Capture the cell that displays the provided text and extract its [X, Y] central coordinate. 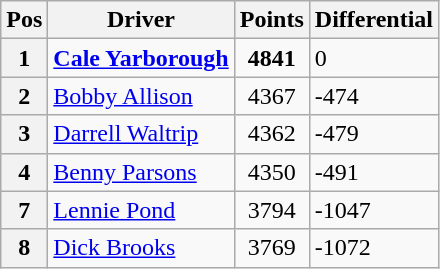
-1047 [374, 210]
0 [374, 58]
Points [272, 20]
3 [24, 134]
2 [24, 96]
4350 [272, 172]
8 [24, 248]
3769 [272, 248]
-474 [374, 96]
-491 [374, 172]
Differential [374, 20]
4841 [272, 58]
Benny Parsons [141, 172]
Driver [141, 20]
4 [24, 172]
7 [24, 210]
Bobby Allison [141, 96]
Lennie Pond [141, 210]
1 [24, 58]
Darrell Waltrip [141, 134]
3794 [272, 210]
4367 [272, 96]
4362 [272, 134]
Dick Brooks [141, 248]
Pos [24, 20]
-1072 [374, 248]
-479 [374, 134]
Cale Yarborough [141, 58]
